Detect which cell encompasses the target text, then output its [x, y] center coordinate. 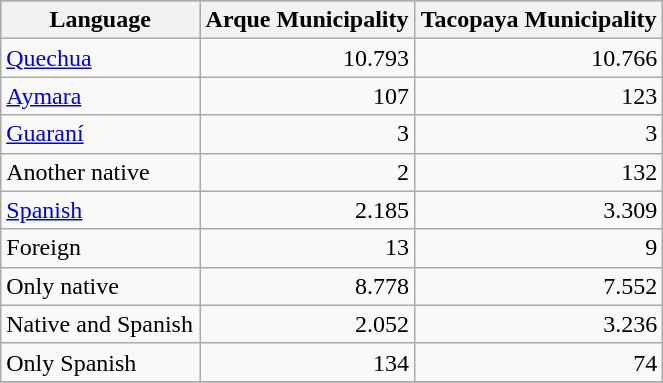
2 [308, 172]
7.552 [539, 286]
132 [539, 172]
Another native [100, 172]
9 [539, 248]
Aymara [100, 96]
2.185 [308, 210]
74 [539, 362]
8.778 [308, 286]
Spanish [100, 210]
Only Spanish [100, 362]
Arque Municipality [308, 20]
Tacopaya Municipality [539, 20]
10.793 [308, 58]
107 [308, 96]
134 [308, 362]
2.052 [308, 324]
Quechua [100, 58]
Native and Spanish [100, 324]
123 [539, 96]
Only native [100, 286]
13 [308, 248]
10.766 [539, 58]
3.309 [539, 210]
Guaraní [100, 134]
Foreign [100, 248]
Language [100, 20]
3.236 [539, 324]
